From the cell containing the given text, extract its center point as [X, Y] coordinate. 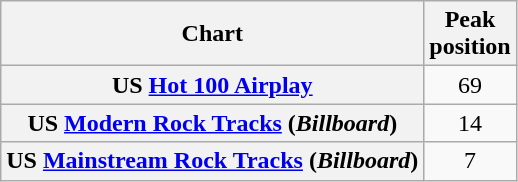
US Modern Rock Tracks (Billboard) [212, 123]
US Hot 100 Airplay [212, 85]
Peakposition [470, 34]
Chart [212, 34]
69 [470, 85]
7 [470, 161]
14 [470, 123]
US Mainstream Rock Tracks (Billboard) [212, 161]
